Detect which cell encompasses the target text, then output its [x, y] center coordinate. 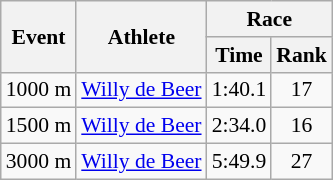
16 [302, 126]
5:49.9 [240, 162]
Athlete [141, 36]
3000 m [38, 162]
Rank [302, 55]
2:34.0 [240, 126]
1000 m [38, 90]
1500 m [38, 126]
Race [270, 19]
27 [302, 162]
17 [302, 90]
Time [240, 55]
1:40.1 [240, 90]
Event [38, 36]
